Output the (x, y) coordinate of the center of the cell containing the given text.  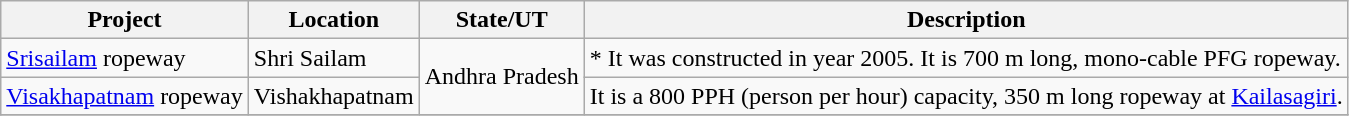
Srisailam ropeway (125, 58)
* It was constructed in year 2005. It is 700 m long, mono-cable PFG ropeway. (966, 58)
Vishakhapatnam (334, 96)
Project (125, 20)
Location (334, 20)
Andhra Pradesh (502, 77)
It is a 800 PPH (person per hour) capacity, 350 m long ropeway at Kailasagiri. (966, 96)
State/UT (502, 20)
Visakhapatnam ropeway (125, 96)
Shri Sailam (334, 58)
Description (966, 20)
